Return the (X, Y) coordinate for the center point of the cell that contains the specified text.  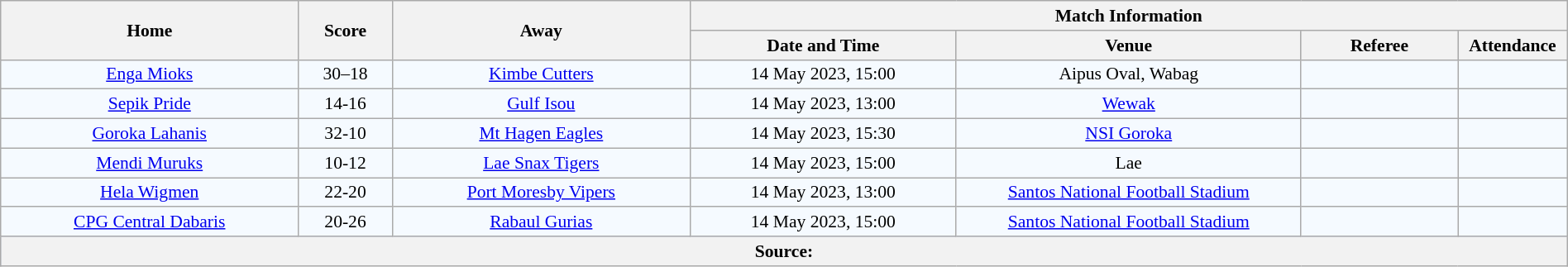
Enga Mioks (150, 74)
Attendance (1513, 45)
Mendi Muruks (150, 163)
NSI Goroka (1128, 134)
Sepik Pride (150, 104)
14-16 (346, 104)
Rabaul Gurias (541, 222)
Home (150, 30)
32-10 (346, 134)
Hela Wigmen (150, 193)
14 May 2023, 15:30 (823, 134)
Aipus Oval, Wabag (1128, 74)
Referee (1379, 45)
Match Information (1128, 16)
Goroka Lahanis (150, 134)
22-20 (346, 193)
CPG Central Dabaris (150, 222)
Away (541, 30)
Lae (1128, 163)
Wewak (1128, 104)
Mt Hagen Eagles (541, 134)
Gulf Isou (541, 104)
Lae Snax Tigers (541, 163)
Venue (1128, 45)
Date and Time (823, 45)
30–18 (346, 74)
Kimbe Cutters (541, 74)
20-26 (346, 222)
Score (346, 30)
Port Moresby Vipers (541, 193)
10-12 (346, 163)
Source: (784, 251)
